For the text-containing cell, return its midpoint in (x, y) coordinate format. 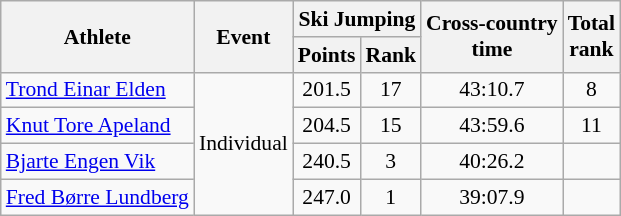
Trond Einar Elden (98, 90)
17 (390, 90)
Ski Jumping (357, 19)
Cross-country time (492, 36)
Total rank (592, 36)
240.5 (327, 162)
247.0 (327, 197)
Rank (390, 55)
Fred Børre Lundberg (98, 197)
8 (592, 90)
3 (390, 162)
39:07.9 (492, 197)
Bjarte Engen Vik (98, 162)
Individual (244, 143)
15 (390, 126)
40:26.2 (492, 162)
Knut Tore Apeland (98, 126)
11 (592, 126)
Event (244, 36)
43:10.7 (492, 90)
1 (390, 197)
Athlete (98, 36)
Points (327, 55)
201.5 (327, 90)
204.5 (327, 126)
43:59.6 (492, 126)
